Detect which cell encompasses the target text, then output its (X, Y) center coordinate. 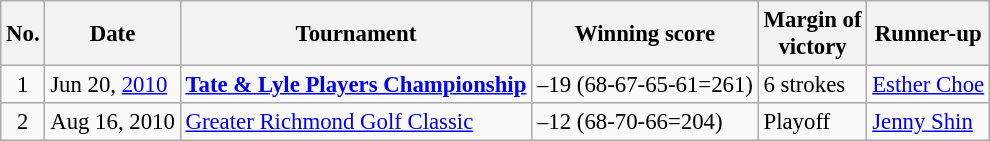
Margin ofvictory (812, 34)
2 (23, 122)
No. (23, 34)
Jun 20, 2010 (112, 85)
Playoff (812, 122)
Tournament (356, 34)
Greater Richmond Golf Classic (356, 122)
1 (23, 85)
Jenny Shin (928, 122)
Runner-up (928, 34)
6 strokes (812, 85)
Esther Choe (928, 85)
Winning score (646, 34)
Date (112, 34)
Aug 16, 2010 (112, 122)
Tate & Lyle Players Championship (356, 85)
–12 (68-70-66=204) (646, 122)
–19 (68-67-65-61=261) (646, 85)
